Output the [X, Y] coordinate of the center of the cell containing the given text.  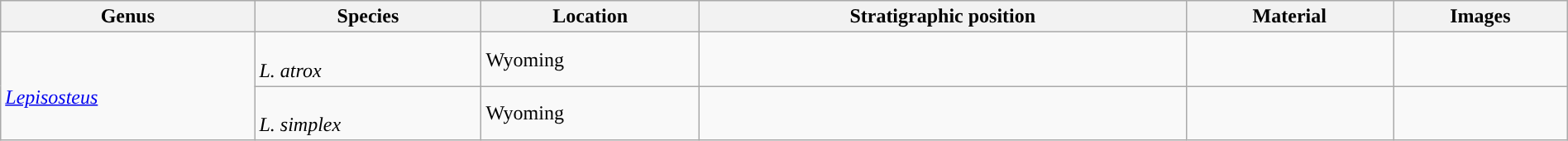
Images [1480, 17]
Lepisosteus [127, 86]
Genus [127, 17]
Material [1290, 17]
Species [368, 17]
Stratigraphic position [943, 17]
L. atrox [368, 60]
L. simplex [368, 113]
Location [590, 17]
